Locate the cell with the specified text and output its (x, y) center coordinate. 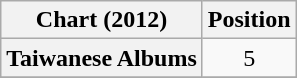
Chart (2012) (102, 20)
5 (249, 58)
Taiwanese Albums (102, 58)
Position (249, 20)
